Find where the given text appears and provide that cell's center as [x, y] coordinate. 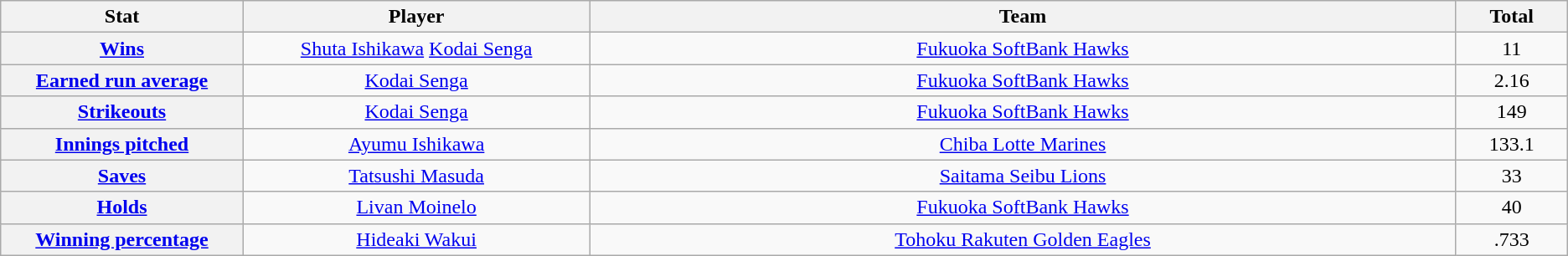
Earned run average [122, 80]
Innings pitched [122, 144]
Total [1511, 17]
Winning percentage [122, 239]
Team [1023, 17]
Tohoku Rakuten Golden Eagles [1023, 239]
Tatsushi Masuda [416, 176]
Saves [122, 176]
Player [416, 17]
Saitama Seibu Lions [1023, 176]
Ayumu Ishikawa [416, 144]
Strikeouts [122, 112]
Livan Moinelo [416, 207]
2.16 [1511, 80]
149 [1511, 112]
Chiba Lotte Marines [1023, 144]
Shuta Ishikawa Kodai Senga [416, 49]
Stat [122, 17]
.733 [1511, 239]
11 [1511, 49]
33 [1511, 176]
Wins [122, 49]
40 [1511, 207]
Hideaki Wakui [416, 239]
Holds [122, 207]
133.1 [1511, 144]
